Provide the [X, Y] coordinate of the cell's center where the given text is located.  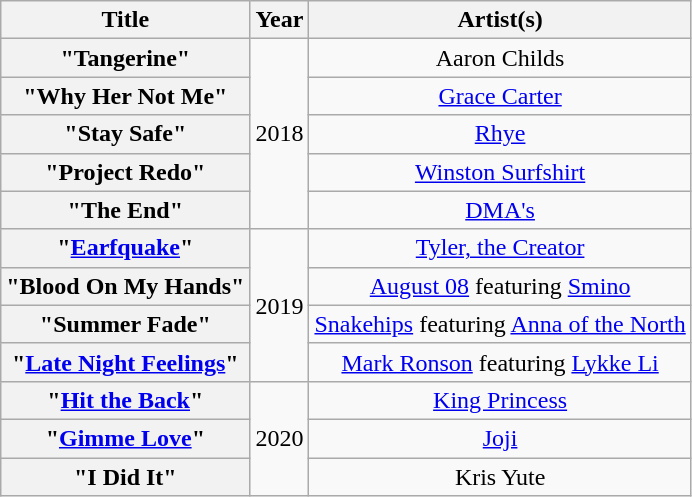
2020 [280, 438]
Title [126, 20]
Mark Ronson featuring Lykke Li [500, 362]
Artist(s) [500, 20]
"I Did It" [126, 477]
"Project Redo" [126, 172]
"Late Night Feelings" [126, 362]
King Princess [500, 400]
"Blood On My Hands" [126, 286]
Rhye [500, 134]
"Tangerine" [126, 58]
Aaron Childs [500, 58]
Winston Surfshirt [500, 172]
2019 [280, 305]
Joji [500, 438]
"Stay Safe" [126, 134]
DMA's [500, 210]
Kris Yute [500, 477]
"Earfquake" [126, 248]
"Summer Fade" [126, 324]
"Hit the Back" [126, 400]
August 08 featuring Smino [500, 286]
Snakehips featuring Anna of the North [500, 324]
Tyler, the Creator [500, 248]
"The End" [126, 210]
"Why Her Not Me" [126, 96]
2018 [280, 134]
"Gimme Love" [126, 438]
Grace Carter [500, 96]
Year [280, 20]
